Provide the [x, y] coordinate of the cell's center where the given text is located.  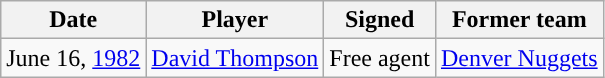
Free agent [380, 58]
Date [74, 20]
Player [235, 20]
June 16, 1982 [74, 58]
Denver Nuggets [519, 58]
David Thompson [235, 58]
Signed [380, 20]
Former team [519, 20]
